Detect which cell encompasses the target text, then output its (X, Y) center coordinate. 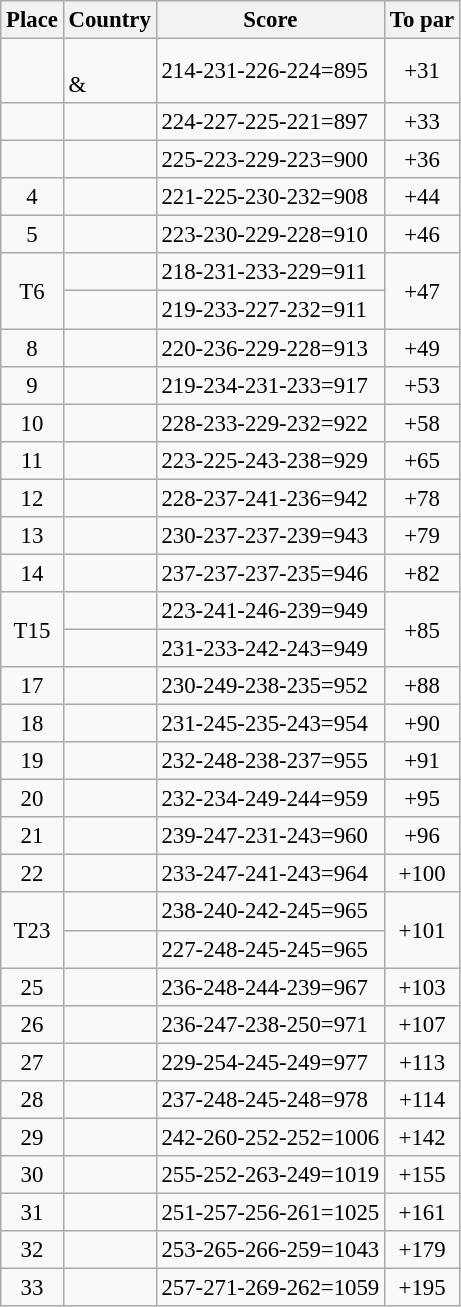
+95 (422, 799)
+36 (422, 160)
Score (270, 20)
227-248-245-245=965 (270, 949)
221-225-230-232=908 (270, 197)
+107 (422, 1024)
+195 (422, 1288)
20 (32, 799)
+103 (422, 987)
237-237-237-235=946 (270, 573)
223-241-246-239=949 (270, 611)
+47 (422, 292)
228-233-229-232=922 (270, 423)
+58 (422, 423)
231-245-235-243=954 (270, 724)
214-231-226-224=895 (270, 72)
225-223-229-223=900 (270, 160)
232-234-249-244=959 (270, 799)
+44 (422, 197)
31 (32, 1212)
255-252-263-249=1019 (270, 1175)
224-227-225-221=897 (270, 122)
238-240-242-245=965 (270, 912)
32 (32, 1250)
19 (32, 761)
& (110, 72)
+49 (422, 348)
231-233-242-243=949 (270, 648)
251-257-256-261=1025 (270, 1212)
+91 (422, 761)
+179 (422, 1250)
17 (32, 686)
239-247-231-243=960 (270, 836)
10 (32, 423)
232-248-238-237=955 (270, 761)
T15 (32, 630)
28 (32, 1100)
21 (32, 836)
+33 (422, 122)
+155 (422, 1175)
223-230-229-228=910 (270, 235)
+31 (422, 72)
+65 (422, 460)
25 (32, 987)
18 (32, 724)
+100 (422, 874)
4 (32, 197)
+90 (422, 724)
30 (32, 1175)
230-249-238-235=952 (270, 686)
Country (110, 20)
230-237-237-239=943 (270, 536)
219-233-227-232=911 (270, 310)
+96 (422, 836)
+78 (422, 498)
+101 (422, 930)
To par (422, 20)
29 (32, 1137)
33 (32, 1288)
+142 (422, 1137)
5 (32, 235)
257-271-269-262=1059 (270, 1288)
+46 (422, 235)
+53 (422, 385)
236-248-244-239=967 (270, 987)
+88 (422, 686)
T6 (32, 292)
253-265-266-259=1043 (270, 1250)
+85 (422, 630)
13 (32, 536)
9 (32, 385)
228-237-241-236=942 (270, 498)
+82 (422, 573)
233-247-241-243=964 (270, 874)
T23 (32, 930)
14 (32, 573)
242-260-252-252=1006 (270, 1137)
11 (32, 460)
8 (32, 348)
12 (32, 498)
220-236-229-228=913 (270, 348)
223-225-243-238=929 (270, 460)
218-231-233-229=911 (270, 273)
26 (32, 1024)
22 (32, 874)
237-248-245-248=978 (270, 1100)
236-247-238-250=971 (270, 1024)
219-234-231-233=917 (270, 385)
+79 (422, 536)
+114 (422, 1100)
Place (32, 20)
+161 (422, 1212)
27 (32, 1062)
+113 (422, 1062)
229-254-245-249=977 (270, 1062)
